Find where the given text appears and provide that cell's center as (x, y) coordinate. 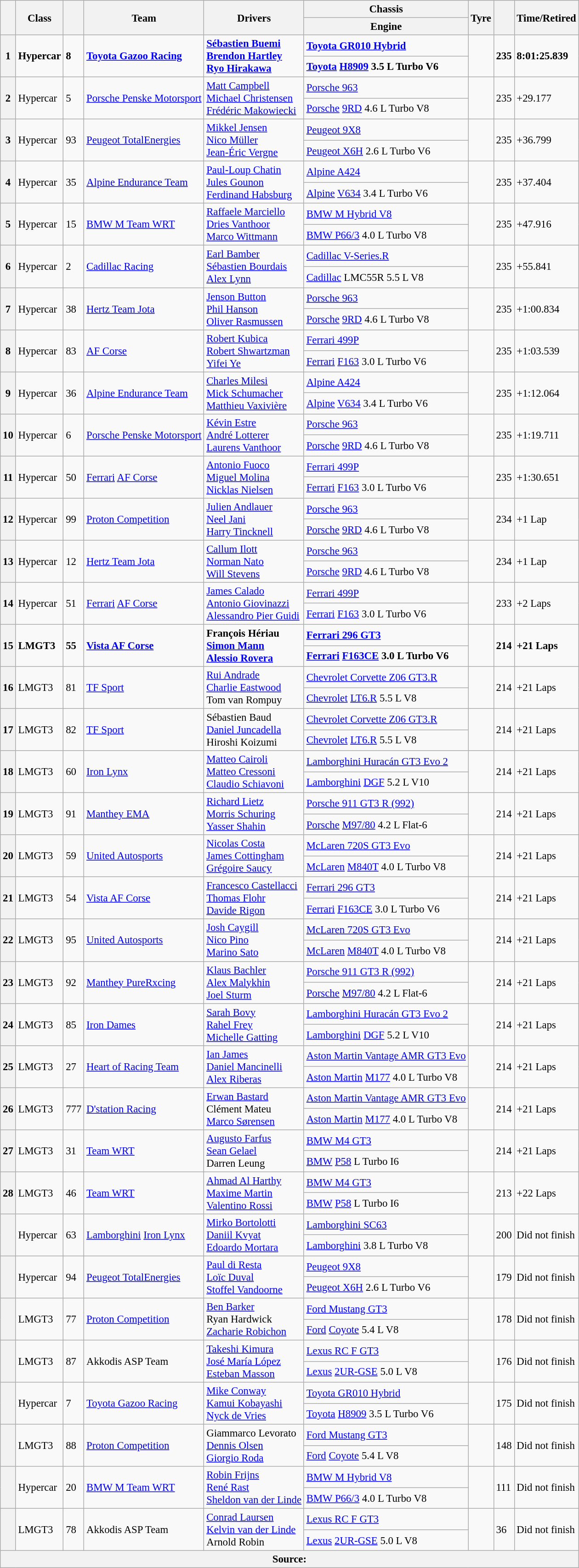
9 (8, 393)
88 (74, 1446)
777 (74, 1109)
25 (8, 1066)
Manthey EMA (144, 814)
+22 Laps (546, 1193)
Cadillac V-Series.R (386, 256)
178 (504, 1319)
54 (74, 898)
Lamborghini 3.8 L Turbo V8 (386, 1246)
+29.177 (546, 98)
Paul di Resta Loïc Duval Stoffel Vandoorne (254, 1277)
95 (74, 941)
82 (74, 730)
+2 Laps (546, 604)
91 (74, 814)
Drivers (254, 17)
233 (504, 604)
Kévin Estre André Lotterer Laurens Vanthoor (254, 435)
Matt Campbell Michael Christensen Frédéric Makowiecki (254, 98)
Antonio Fuoco Miguel Molina Nicklas Nielsen (254, 477)
3 (8, 140)
Matteo Cairoli Matteo Cressoni Claudio Schiavoni (254, 772)
10 (8, 435)
Rui Andrade Charlie Eastwood Tom van Rompuy (254, 688)
85 (74, 1025)
Takeshi Kimura José María López Esteban Masson (254, 1362)
1 (8, 56)
Sarah Bovy Rahel Frey Michelle Gatting (254, 1025)
17 (8, 730)
Chassis (386, 9)
21 (8, 898)
24 (8, 1025)
78 (74, 1530)
AF Corse (144, 351)
11 (8, 477)
Conrad Laursen Kelvin van der Linde Arnold Robin (254, 1530)
Lamborghini Iron Lynx (144, 1235)
Iron Lynx (144, 772)
François Hériau Simon Mann Alessio Rovera (254, 645)
+47.916 (546, 224)
Julien Andlauer Neel Jani Harry Tincknell (254, 519)
Robin Frijns René Rast Sheldon van der Linde (254, 1488)
Class (40, 17)
Callum Ilott Norman Nato Will Stevens (254, 561)
Ian James Daniel Mancinelli Alex Riberas (254, 1066)
51 (74, 604)
+1:30.651 (546, 477)
Team (144, 17)
175 (504, 1403)
Nicolas Costa James Cottingham Grégoire Saucy (254, 856)
59 (74, 856)
Sébastien Buemi Brendon Hartley Ryo Hirakawa (254, 56)
Ahmad Al Harthy Maxime Martin Valentino Rossi (254, 1193)
Earl Bamber Sébastien Bourdais Alex Lynn (254, 267)
46 (74, 1193)
Mikkel Jensen Nico Müller Jean-Éric Vergne (254, 140)
111 (504, 1488)
Engine (386, 27)
Tyre (481, 17)
81 (74, 688)
Mike Conway Kamui Kobayashi Nyck de Vries (254, 1403)
Ben Barker Ryan Hardwick Zacharie Robichon (254, 1319)
63 (74, 1235)
Jenson Button Phil Hanson Oliver Rasmussen (254, 309)
19 (8, 814)
Iron Dames (144, 1025)
Robert Kubica Robert Shwartzman Yifei Ye (254, 351)
Lamborghini SC63 (386, 1225)
Mirko Bortolotti Daniil Kvyat Edoardo Mortara (254, 1235)
38 (74, 309)
8:01:25.839 (546, 56)
31 (74, 1151)
Charles Milesi Mick Schumacher Matthieu Vaxivière (254, 393)
Cadillac Racing (144, 267)
22 (8, 941)
28 (8, 1193)
23 (8, 982)
+36.799 (546, 140)
16 (8, 688)
D'station Racing (144, 1109)
Erwan Bastard Clément Mateu Marco Sørensen (254, 1109)
26 (8, 1109)
Sébastien Baud Daniel Juncadella Hiroshi Koizumi (254, 730)
87 (74, 1362)
Heart of Racing Team (144, 1066)
+1:00.834 (546, 309)
+1:03.539 (546, 351)
83 (74, 351)
Giammarco Levorato Dennis Olsen Giorgio Roda (254, 1446)
99 (74, 519)
148 (504, 1446)
+55.841 (546, 267)
14 (8, 604)
Richard Lietz Morris Schuring Yasser Shahin (254, 814)
Manthey PureRxcing (144, 982)
93 (74, 140)
55 (74, 645)
50 (74, 477)
18 (8, 772)
94 (74, 1277)
+1:12.064 (546, 393)
13 (8, 561)
Klaus Bachler Alex Malykhin Joel Sturm (254, 982)
Francesco Castellacci Thomas Flohr Davide Rigon (254, 898)
60 (74, 772)
+1:19.711 (546, 435)
Augusto Farfus Sean Gelael Darren Leung (254, 1151)
James Calado Antonio Giovinazzi Alessandro Pier Guidi (254, 604)
4 (8, 182)
35 (74, 182)
179 (504, 1277)
200 (504, 1235)
Time/Retired (546, 17)
Raffaele Marciello Dries Vanthoor Marco Wittmann (254, 224)
176 (504, 1362)
Josh Caygill Nico Pino Marino Sato (254, 941)
+37.404 (546, 182)
77 (74, 1319)
Paul-Loup Chatin Jules Gounon Ferdinand Habsburg (254, 182)
213 (504, 1193)
92 (74, 982)
Cadillac LMC55R 5.5 L V8 (386, 277)
